Search for the cell housing the specified text and yield its (x, y) center coordinate. 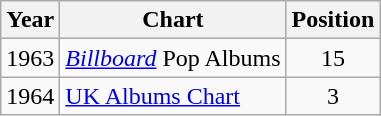
UK Albums Chart (173, 96)
Chart (173, 20)
1964 (30, 96)
Position (333, 20)
Billboard Pop Albums (173, 58)
3 (333, 96)
15 (333, 58)
1963 (30, 58)
Year (30, 20)
